Return (X, Y) of the center of cell containing provided text 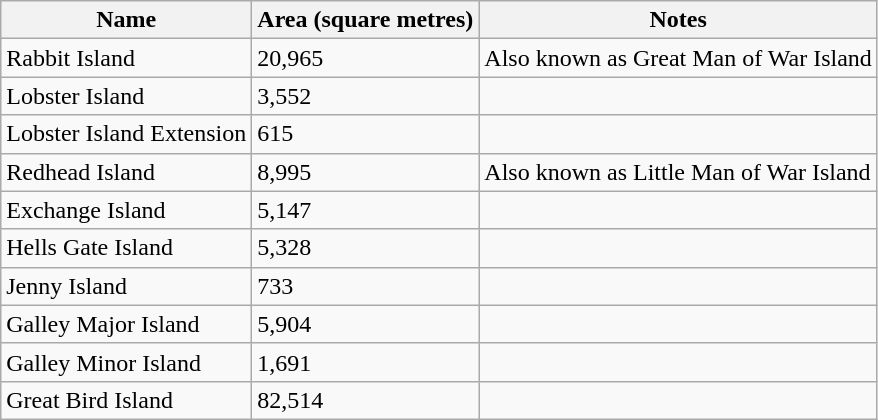
5,328 (366, 248)
Area (square metres) (366, 20)
82,514 (366, 400)
Also known as Great Man of War Island (678, 58)
Redhead Island (126, 172)
Rabbit Island (126, 58)
Hells Gate Island (126, 248)
3,552 (366, 96)
Great Bird Island (126, 400)
8,995 (366, 172)
Galley Major Island (126, 324)
615 (366, 134)
Jenny Island (126, 286)
Lobster Island Extension (126, 134)
Notes (678, 20)
Galley Minor Island (126, 362)
Also known as Little Man of War Island (678, 172)
Lobster Island (126, 96)
733 (366, 286)
20,965 (366, 58)
1,691 (366, 362)
Name (126, 20)
5,147 (366, 210)
5,904 (366, 324)
Exchange Island (126, 210)
